Capture the cell that displays the provided text and extract its (x, y) central coordinate. 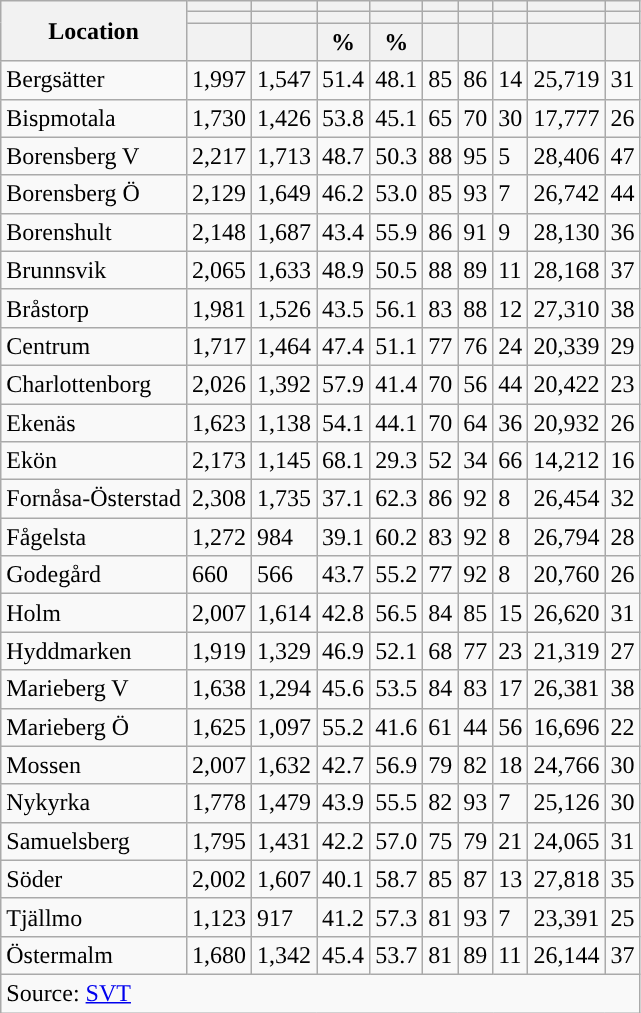
1,997 (218, 80)
1,294 (284, 689)
48.1 (396, 80)
25,719 (566, 80)
95 (476, 156)
61 (440, 727)
43.9 (344, 803)
52 (440, 461)
1,625 (218, 727)
66 (510, 461)
Bispmotala (94, 118)
1,981 (218, 308)
32 (622, 499)
12 (510, 308)
1,342 (284, 955)
Holm (94, 613)
1,713 (284, 156)
54.1 (344, 423)
17 (510, 689)
Mossen (94, 765)
57.0 (396, 841)
46.9 (344, 651)
Charlottenborg (94, 384)
37.1 (344, 499)
53.8 (344, 118)
2,217 (218, 156)
26,794 (566, 537)
Ekön (94, 461)
2,148 (218, 232)
1,097 (284, 727)
1,272 (218, 537)
62.3 (396, 499)
Marieberg Ö (94, 727)
Bergsätter (94, 80)
26,620 (566, 613)
41.2 (344, 917)
55.5 (396, 803)
Hyddmarken (94, 651)
Borensberg Ö (94, 194)
Nykyrka (94, 803)
25,126 (566, 803)
26,381 (566, 689)
27,310 (566, 308)
42.2 (344, 841)
91 (476, 232)
55.9 (396, 232)
5 (510, 156)
45.4 (344, 955)
56.9 (396, 765)
45.6 (344, 689)
57.3 (396, 917)
13 (510, 879)
1,778 (218, 803)
34 (476, 461)
Borensberg V (94, 156)
76 (476, 346)
68.1 (344, 461)
24 (510, 346)
28 (622, 537)
2,308 (218, 499)
26,454 (566, 499)
Godegård (94, 575)
1,795 (218, 841)
52.1 (396, 651)
47 (622, 156)
28,130 (566, 232)
24,766 (566, 765)
25 (622, 917)
60.2 (396, 537)
43.7 (344, 575)
48.7 (344, 156)
Ekenäs (94, 423)
35 (622, 879)
17,777 (566, 118)
1,919 (218, 651)
Samuelsberg (94, 841)
29.3 (396, 461)
43.5 (344, 308)
64 (476, 423)
57.9 (344, 384)
15 (510, 613)
1,426 (284, 118)
42.8 (344, 613)
21,319 (566, 651)
1,649 (284, 194)
Tjällmo (94, 917)
2,065 (218, 270)
2,129 (218, 194)
1,479 (284, 803)
1,431 (284, 841)
21 (510, 841)
984 (284, 537)
50.5 (396, 270)
1,614 (284, 613)
16,696 (566, 727)
43.4 (344, 232)
Centrum (94, 346)
1,632 (284, 765)
28,406 (566, 156)
1,123 (218, 917)
87 (476, 879)
47.4 (344, 346)
Söder (94, 879)
20,932 (566, 423)
48.9 (344, 270)
Location (94, 31)
9 (510, 232)
56.1 (396, 308)
42.7 (344, 765)
917 (284, 917)
44.1 (396, 423)
1,138 (284, 423)
18 (510, 765)
28,168 (566, 270)
46.2 (344, 194)
22 (622, 727)
14,212 (566, 461)
41.4 (396, 384)
51.1 (396, 346)
Brunnsvik (94, 270)
24,065 (566, 841)
20,339 (566, 346)
45.1 (396, 118)
14 (510, 80)
20,760 (566, 575)
660 (218, 575)
68 (440, 651)
1,547 (284, 80)
29 (622, 346)
20,422 (566, 384)
16 (622, 461)
Östermalm (94, 955)
27 (622, 651)
1,680 (218, 955)
75 (440, 841)
1,633 (284, 270)
1,329 (284, 651)
27,818 (566, 879)
53.5 (396, 689)
50.3 (396, 156)
Bråstorp (94, 308)
Marieberg V (94, 689)
56.5 (396, 613)
58.7 (396, 879)
Fornåsa-Österstad (94, 499)
2,026 (218, 384)
1,735 (284, 499)
53.0 (396, 194)
40.1 (344, 879)
1,526 (284, 308)
566 (284, 575)
Source: SVT (320, 993)
1,623 (218, 423)
1,607 (284, 879)
1,730 (218, 118)
1,687 (284, 232)
65 (440, 118)
23,391 (566, 917)
26,144 (566, 955)
2,173 (218, 461)
51.4 (344, 80)
2,002 (218, 879)
Borenshult (94, 232)
1,145 (284, 461)
1,392 (284, 384)
41.6 (396, 727)
1,464 (284, 346)
1,717 (218, 346)
1,638 (218, 689)
26,742 (566, 194)
39.1 (344, 537)
53.7 (396, 955)
Fågelsta (94, 537)
